Detect which cell encompasses the target text, then output its [X, Y] center coordinate. 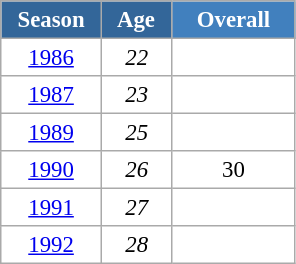
22 [136, 58]
1991 [52, 208]
Overall [234, 20]
26 [136, 170]
1989 [52, 133]
Season [52, 20]
1987 [52, 95]
25 [136, 133]
30 [234, 170]
1990 [52, 170]
28 [136, 245]
1986 [52, 58]
Age [136, 20]
1992 [52, 245]
23 [136, 95]
27 [136, 208]
